Scan for the cell matching the given text and deliver its (x, y) coordinate at center. 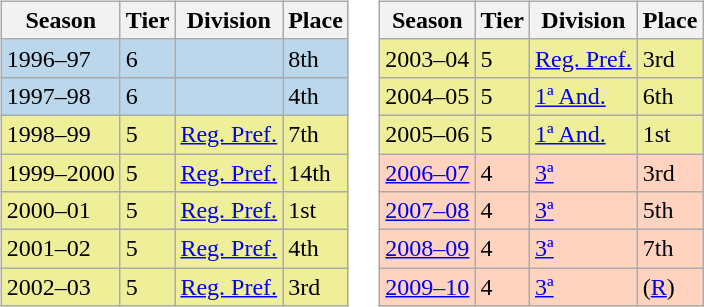
2007–08 (428, 211)
1998–99 (60, 134)
5th (670, 211)
2008–09 (428, 249)
1997–98 (60, 96)
6th (670, 96)
2006–07 (428, 173)
2002–03 (60, 287)
8th (316, 58)
2000–01 (60, 211)
2005–06 (428, 134)
(R) (670, 287)
2009–10 (428, 287)
1999–2000 (60, 173)
1996–97 (60, 58)
14th (316, 173)
2003–04 (428, 58)
2001–02 (60, 249)
2004–05 (428, 96)
